Identify which cell holds the provided text, then report its [x, y] central coordinate. 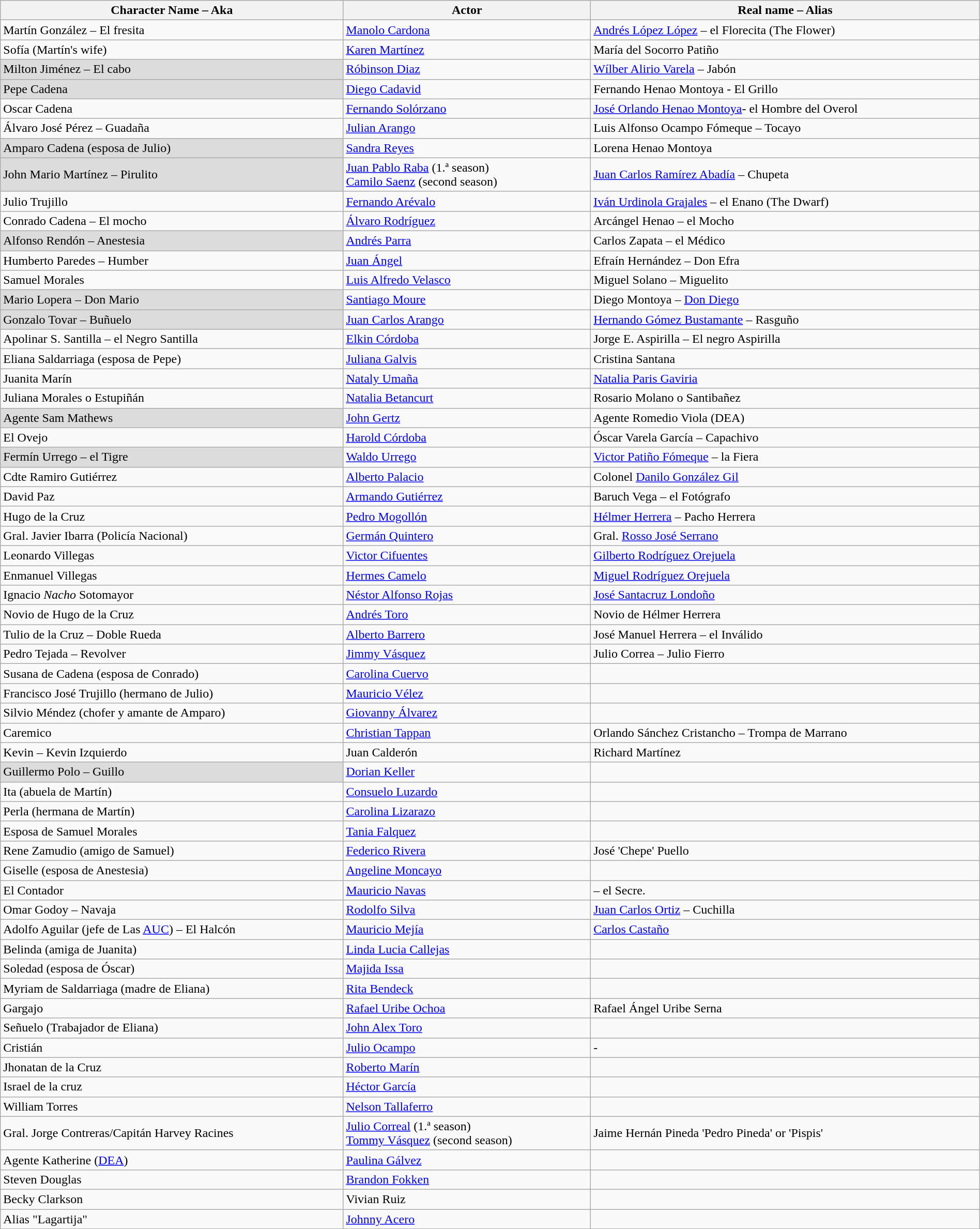
Rita Bendeck [467, 989]
Character Name – Aka [172, 10]
Rosario Molano o Santibañez [786, 398]
José Manuel Herrera – el Inválido [786, 634]
Juliana Morales o Estupiñán [172, 398]
Carlos Zapata – el Médico [786, 240]
Perla (hermana de Martín) [172, 811]
Héctor García [467, 1087]
Linda Lucia Callejas [467, 949]
Señuelo (Trabajador de Eliana) [172, 1028]
Natalia Betancurt [467, 398]
Richard Martínez [786, 752]
Hélmer Herrera – Pacho Herrera [786, 516]
Becky Clarkson [172, 1199]
John Gertz [467, 418]
Amparo Cadena (esposa de Julio) [172, 148]
Mauricio Navas [467, 890]
Giovanny Álvarez [467, 713]
Alias "Lagartija" [172, 1219]
José 'Chepe' Puello [786, 851]
Vivian Ruiz [467, 1199]
Carlos Castaño [786, 930]
Natalia Paris Gaviria [786, 378]
Gral. Jorge Contreras/Capitán Harvey Racines [172, 1133]
Rodolfo Silva [467, 910]
– el Secre. [786, 890]
John Mario Martínez – Pirulito [172, 175]
Pedro Tejada – Revolver [172, 654]
Santiago Moure [467, 300]
Juan Ángel [467, 260]
Manolo Cardona [467, 30]
Christian Tappan [467, 733]
Rafael Ángel Uribe Serna [786, 1008]
Humberto Paredes – Humber [172, 260]
Juan Carlos Arango [467, 320]
Roberto Marín [467, 1067]
Ita (abuela de Martín) [172, 792]
Novio de Hugo de la Cruz [172, 615]
Óscar Varela García – Capachivo [786, 437]
William Torres [172, 1106]
Dorian Keller [467, 772]
Julian Arango [467, 128]
Sofía (Martín's wife) [172, 50]
Johnny Acero [467, 1219]
Tania Falquez [467, 831]
Silvio Méndez (chofer y amante de Amparo) [172, 713]
José Santacruz Londoño [786, 595]
Federico Rivera [467, 851]
Karen Martínez [467, 50]
Armando Gutiérrez [467, 496]
Baruch Vega – el Fotógrafo [786, 496]
Julio Ocampo [467, 1048]
Jorge E. Aspirilla – El negro Aspirilla [786, 339]
Giselle (esposa de Anestesia) [172, 870]
Néstor Alfonso Rojas [467, 595]
Agente Sam Mathews [172, 418]
Susana de Cadena (esposa de Conrado) [172, 674]
Arcángel Henao – el Mocho [786, 221]
Leonardo Villegas [172, 555]
Miguel Rodríguez Orejuela [786, 575]
Diego Montoya – Don Diego [786, 300]
Cristián [172, 1048]
Lorena Henao Montoya [786, 148]
Mario Lopera – Don Mario [172, 300]
Miguel Solano – Miguelito [786, 280]
Diego Cadavid [467, 89]
Efraín Hernández – Don Efra [786, 260]
Hermes Camelo [467, 575]
Juanita Marín [172, 378]
Nataly Umaña [467, 378]
John Alex Toro [467, 1028]
Hernando Gómez Bustamante – Rasguño [786, 320]
Alberto Barrero [467, 634]
Soledad (esposa de Óscar) [172, 969]
Agente Katherine (DEA) [172, 1160]
Juan Calderón [467, 752]
Francisco José Trujillo (hermano de Julio) [172, 693]
- [786, 1048]
Rene Zamudio (amigo de Samuel) [172, 851]
Tulio de la Cruz – Doble Rueda [172, 634]
Fernando Arévalo [467, 201]
Gral. Rosso José Serrano [786, 536]
Milton Jiménez – El cabo [172, 69]
Apolinar S. Santilla – el Negro Santilla [172, 339]
Consuelo Luzardo [467, 792]
Majida Issa [467, 969]
Wílber Alirio Varela – Jabón [786, 69]
El Ovejo [172, 437]
Kevin – Kevin Izquierdo [172, 752]
Real name – Alias [786, 10]
Israel de la cruz [172, 1087]
Martín González – El fresita [172, 30]
Cdte Ramiro Gutiérrez [172, 477]
José Orlando Henao Montoya- el Hombre del Overol [786, 109]
Myriam de Saldarriaga (madre de Eliana) [172, 989]
Andrés López López – el Florecita (The Flower) [786, 30]
Jaime Hernán Pineda 'Pedro Pineda' or 'Pispis' [786, 1133]
Angeline Moncayo [467, 870]
Caremico [172, 733]
Juan Pablo Raba (1.ª season) Camilo Saenz (second season) [467, 175]
Rafael Uribe Ochoa [467, 1008]
Germán Quintero [467, 536]
Gonzalo Tovar – Buñuelo [172, 320]
Actor [467, 10]
Elkin Córdoba [467, 339]
Colonel Danilo González Gil [786, 477]
Jimmy Vásquez [467, 654]
Hugo de la Cruz [172, 516]
Róbinson Diaz [467, 69]
Waldo Urrego [467, 457]
Luis Alfonso Ocampo Fómeque – Tocayo [786, 128]
Fernando Solórzano [467, 109]
Gilberto Rodríguez Orejuela [786, 555]
Guillermo Polo – Guillo [172, 772]
El Contador [172, 890]
Oscar Cadena [172, 109]
Julio Trujillo [172, 201]
Belinda (amiga de Juanita) [172, 949]
Eliana Saldarriaga (esposa de Pepe) [172, 359]
Brandon Fokken [467, 1179]
Álvaro José Pérez – Guadaña [172, 128]
Alberto Palacio [467, 477]
Juan Carlos Ramírez Abadía – Chupeta [786, 175]
María del Socorro Patiño [786, 50]
Steven Douglas [172, 1179]
Harold Córdoba [467, 437]
Conrado Cadena – El mocho [172, 221]
Gargajo [172, 1008]
Adolfo Aguilar (jefe de Las AUC) – El Halcón [172, 930]
Andrés Parra [467, 240]
Nelson Tallaferro [467, 1106]
Mauricio Vélez [467, 693]
Iván Urdinola Grajales – el Enano (The Dwarf) [786, 201]
Mauricio Mejía [467, 930]
Gral. Javier Ibarra (Policía Nacional) [172, 536]
Orlando Sánchez Cristancho – Trompa de Marrano [786, 733]
Omar Godoy – Navaja [172, 910]
Victor Cifuentes [467, 555]
Andrés Toro [467, 615]
Pepe Cadena [172, 89]
Samuel Morales [172, 280]
Novio de Hélmer Herrera [786, 615]
Paulina Gálvez [467, 1160]
Álvaro Rodríguez [467, 221]
Fermín Urrego – el Tigre [172, 457]
Fernando Henao Montoya - El Grillo [786, 89]
Agente Romedio Viola (DEA) [786, 418]
Carolina Cuervo [467, 674]
Esposa de Samuel Morales [172, 831]
Luis Alfredo Velasco [467, 280]
Julio Correal (1.ª season) Tommy Vásquez (second season) [467, 1133]
David Paz [172, 496]
Ignacio Nacho Sotomayor [172, 595]
Carolina Lizarazo [467, 811]
Victor Patiño Fómeque – la Fiera [786, 457]
Juliana Galvis [467, 359]
Pedro Mogollón [467, 516]
Jhonatan de la Cruz [172, 1067]
Juan Carlos Ortiz – Cuchilla [786, 910]
Alfonso Rendón – Anestesia [172, 240]
Sandra Reyes [467, 148]
Cristina Santana [786, 359]
Julio Correa – Julio Fierro [786, 654]
Enmanuel Villegas [172, 575]
